Output the [x, y] coordinate of the center of the cell containing the given text.  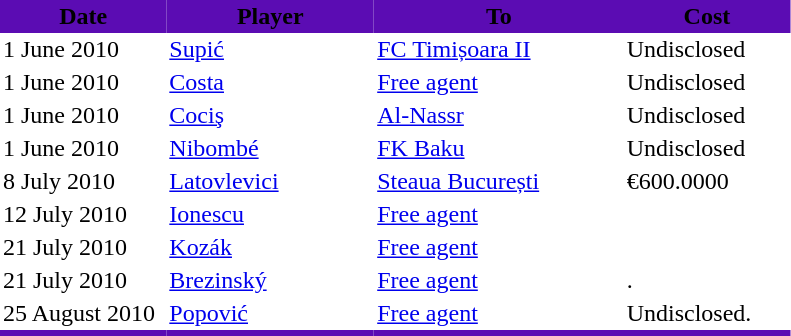
Nibombé [270, 148]
. [707, 280]
Supić [270, 50]
Costa [270, 82]
Cost [707, 16]
Cociş [270, 116]
25 August 2010 [83, 314]
Undisclosed. [707, 314]
Steaua București [498, 182]
Popović [270, 314]
FC Timișoara II [498, 50]
Al-Nassr [498, 116]
To [498, 16]
Latovlevici [270, 182]
Kozák [270, 248]
8 July 2010 [83, 182]
12 July 2010 [83, 214]
€600.0000 [707, 182]
Ionescu [270, 214]
Brezinský [270, 280]
Date [83, 16]
Player [270, 16]
FK Baku [498, 148]
